Search for the cell housing the specified text and yield its (X, Y) center coordinate. 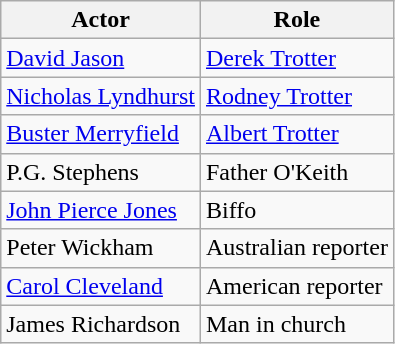
John Pierce Jones (101, 210)
Actor (101, 20)
Biffo (296, 210)
Albert Trotter (296, 134)
Father O'Keith (296, 172)
Peter Wickham (101, 248)
David Jason (101, 58)
P.G. Stephens (101, 172)
James Richardson (101, 324)
Buster Merryfield (101, 134)
Role (296, 20)
Rodney Trotter (296, 96)
Australian reporter (296, 248)
Man in church (296, 324)
Carol Cleveland (101, 286)
Nicholas Lyndhurst (101, 96)
Derek Trotter (296, 58)
American reporter (296, 286)
